Pinpoint the cell where the given text exists, returning its (X, Y) midpoint coordinate. 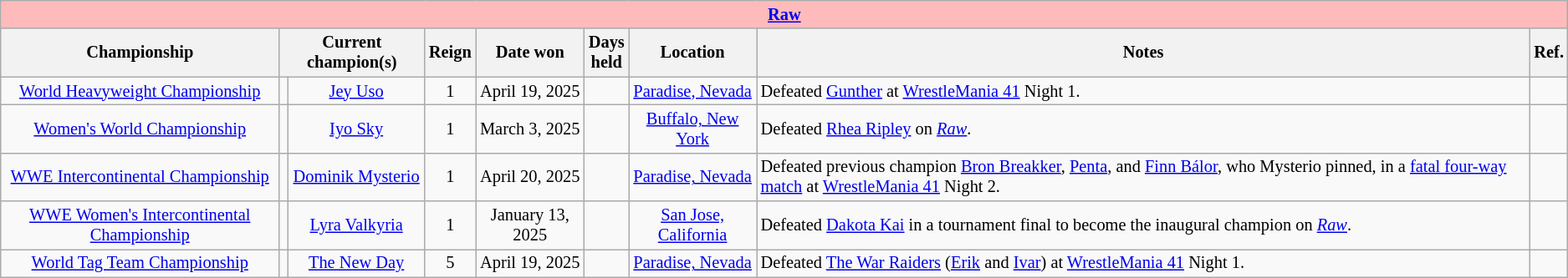
January 13, 2025 (530, 225)
Daysheld (607, 53)
Jey Uso (356, 91)
World Tag Team Championship (140, 263)
Defeated Dakota Kai in a tournament final to become the inaugural champion on Raw. (1144, 225)
Notes (1144, 53)
Women's World Championship (140, 129)
Defeated Rhea Ripley on Raw. (1144, 129)
WWE Women's Intercontinental Championship (140, 225)
Date won (530, 53)
5 (450, 263)
The New Day (356, 263)
Ref. (1549, 53)
Reign (450, 53)
Location (692, 53)
March 3, 2025 (530, 129)
Raw (784, 14)
Lyra Valkyria (356, 225)
WWE Intercontinental Championship (140, 177)
Defeated The War Raiders (Erik and Ivar) at WrestleMania 41 Night 1. (1144, 263)
Defeated previous champion Bron Breakker, Penta, and Finn Bálor, who Mysterio pinned, in a fatal four-way match at WrestleMania 41 Night 2. (1144, 177)
Defeated Gunther at WrestleMania 41 Night 1. (1144, 91)
San Jose, California (692, 225)
April 20, 2025 (530, 177)
Iyo Sky (356, 129)
Championship (140, 53)
World Heavyweight Championship (140, 91)
Buffalo, New York (692, 129)
Dominik Mysterio (356, 177)
Current champion(s) (352, 53)
